Locate the cell with the specified text and output its (X, Y) center coordinate. 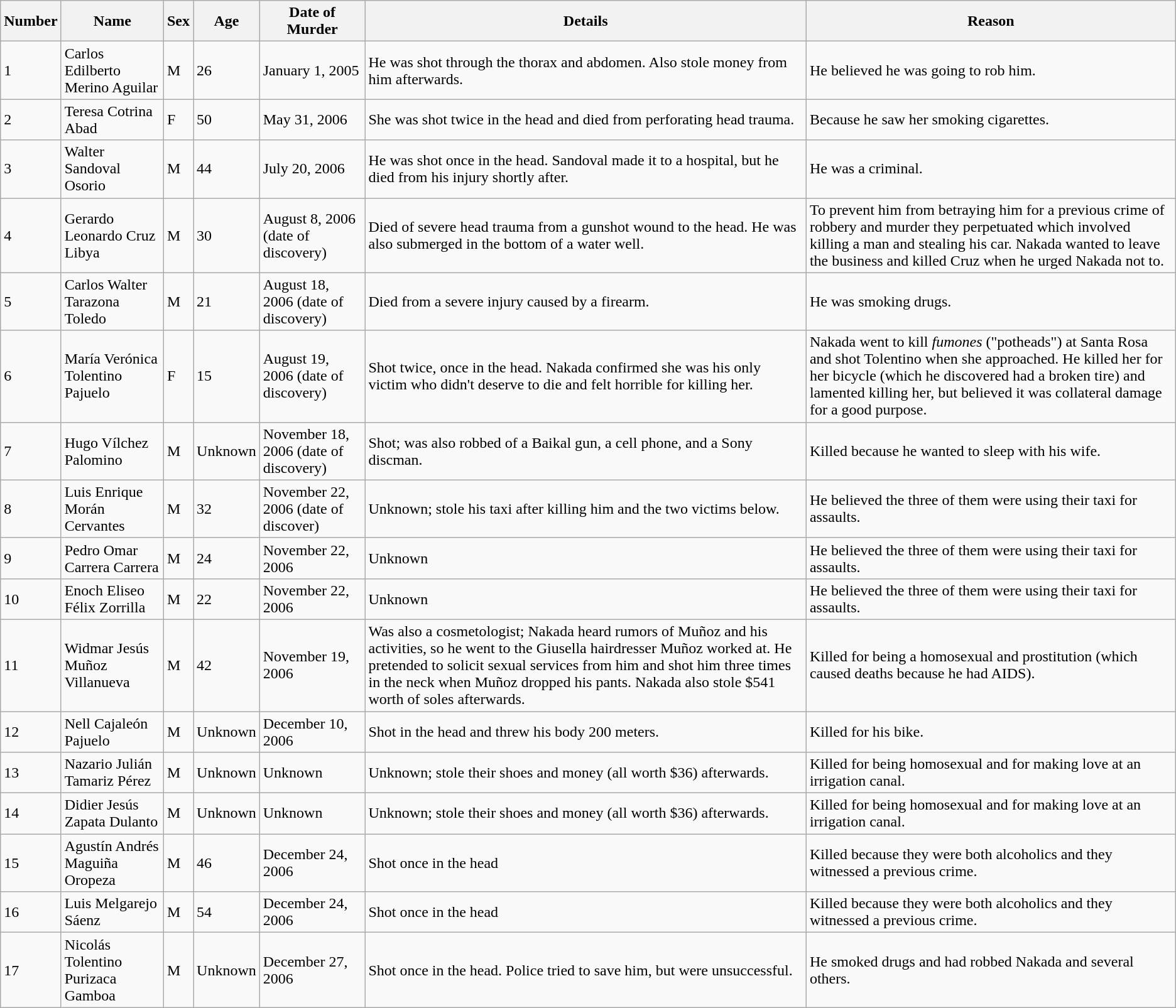
Agustín Andrés Maguiña Oropeza (112, 863)
Shot once in the head. Police tried to save him, but were unsuccessful. (585, 970)
August 8, 2006 (date of discovery) (312, 235)
Pedro Omar Carrera Carrera (112, 558)
January 1, 2005 (312, 70)
November 19, 2006 (312, 665)
7 (31, 451)
42 (227, 665)
26 (227, 70)
She was shot twice in the head and died from perforating head trauma. (585, 119)
1 (31, 70)
November 18, 2006 (date of discovery) (312, 451)
Because he saw her smoking cigarettes. (991, 119)
6 (31, 376)
Killed for being a homosexual and prostitution (which caused deaths because he had AIDS). (991, 665)
24 (227, 558)
November 22, 2006 (date of discover) (312, 509)
Widmar Jesús Muñoz Villanueva (112, 665)
December 27, 2006 (312, 970)
Sex (178, 21)
3 (31, 169)
Nell Cajaleón Pajuelo (112, 731)
May 31, 2006 (312, 119)
Teresa Cotrina Abad (112, 119)
22 (227, 599)
4 (31, 235)
Nicolás Tolentino Purizaca Gamboa (112, 970)
He smoked drugs and had robbed Nakada and several others. (991, 970)
August 18, 2006 (date of discovery) (312, 301)
Killed because he wanted to sleep with his wife. (991, 451)
16 (31, 912)
17 (31, 970)
32 (227, 509)
12 (31, 731)
30 (227, 235)
Hugo Vílchez Palomino (112, 451)
Details (585, 21)
Number (31, 21)
July 20, 2006 (312, 169)
9 (31, 558)
December 10, 2006 (312, 731)
Luis Enrique Morán Cervantes (112, 509)
Shot; was also robbed of a Baikal gun, a cell phone, and a Sony discman. (585, 451)
August 19, 2006 (date of discovery) (312, 376)
Age (227, 21)
Enoch Eliseo Félix Zorrilla (112, 599)
10 (31, 599)
11 (31, 665)
8 (31, 509)
50 (227, 119)
21 (227, 301)
He believed he was going to rob him. (991, 70)
María Verónica Tolentino Pajuelo (112, 376)
He was a criminal. (991, 169)
Didier Jesús Zapata Dulanto (112, 814)
Unknown; stole his taxi after killing him and the two victims below. (585, 509)
He was shot through the thorax and abdomen. Also stole money from him afterwards. (585, 70)
Name (112, 21)
46 (227, 863)
44 (227, 169)
Killed for his bike. (991, 731)
Died of severe head trauma from a gunshot wound to the head. He was also submerged in the bottom of a water well. (585, 235)
Carlos Walter Tarazona Toledo (112, 301)
Shot twice, once in the head. Nakada confirmed she was his only victim who didn't deserve to die and felt horrible for killing her. (585, 376)
Carlos Edilberto Merino Aguilar (112, 70)
2 (31, 119)
5 (31, 301)
13 (31, 772)
Died from a severe injury caused by a firearm. (585, 301)
Luis Melgarejo Sáenz (112, 912)
Gerardo Leonardo Cruz Libya (112, 235)
Reason (991, 21)
Date of Murder (312, 21)
Nazario Julián Tamariz Pérez (112, 772)
He was smoking drugs. (991, 301)
Shot in the head and threw his body 200 meters. (585, 731)
He was shot once in the head. Sandoval made it to a hospital, but he died from his injury shortly after. (585, 169)
14 (31, 814)
54 (227, 912)
Walter Sandoval Osorio (112, 169)
